Extract the [x, y] coordinate from the center of the cell holding the provided text.  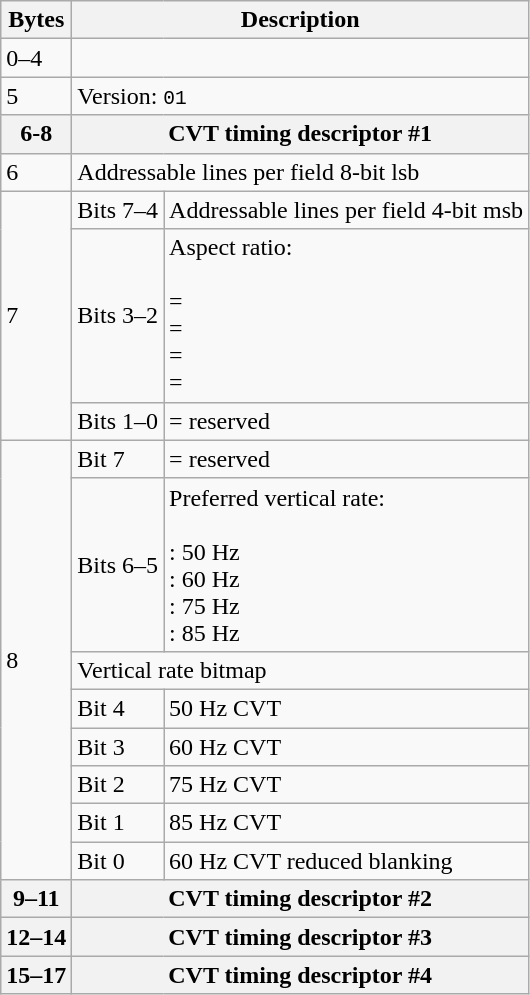
Bits 6–5 [118, 564]
CVT timing descriptor #1 [300, 134]
CVT timing descriptor #2 [300, 899]
CVT timing descriptor #3 [300, 937]
7 [36, 316]
Addressable lines per field 4-bit msb [346, 210]
Version: 01 [300, 96]
Bits 3–2 [118, 316]
Addressable lines per field 8-bit lsb [300, 172]
CVT timing descriptor #4 [300, 975]
Bit 3 [118, 747]
9–11 [36, 899]
85 Hz CVT [346, 823]
Bit 0 [118, 861]
60 Hz CVT reduced blanking [346, 861]
Bits 1–0 [118, 421]
Bit 4 [118, 708]
75 Hz CVT [346, 785]
12–14 [36, 937]
Bit 7 [118, 459]
Bit 2 [118, 785]
60 Hz CVT [346, 747]
Aspect ratio: = = = = [346, 316]
15–17 [36, 975]
6-8 [36, 134]
8 [36, 660]
6 [36, 172]
Vertical rate bitmap [300, 670]
Preferred vertical rate:: 50 Hz : 60 Hz : 75 Hz : 85 Hz [346, 564]
0–4 [36, 58]
5 [36, 96]
50 Hz CVT [346, 708]
Bit 1 [118, 823]
Description [300, 20]
Bits 7–4 [118, 210]
Bytes [36, 20]
